Return the [X, Y] coordinate for the center point of the cell that contains the specified text.  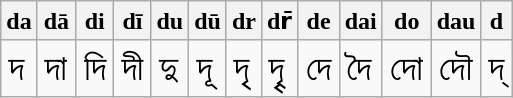
de [318, 21]
do [406, 21]
dai [360, 21]
দ্ [496, 68]
দূ [208, 68]
দে [318, 68]
দা [56, 68]
দ [19, 68]
দি [95, 68]
dr̄ [279, 21]
দু [170, 68]
dau [456, 21]
da [19, 21]
du [170, 21]
দী [132, 68]
di [95, 21]
dī [132, 21]
dū [208, 21]
d [496, 21]
দৌ [456, 68]
dā [56, 21]
দৄ [279, 68]
dr [244, 21]
দৃ [244, 68]
দৈ [360, 68]
দো [406, 68]
